Determine the (x, y) coordinate at the center of the cell enclosing the given text.  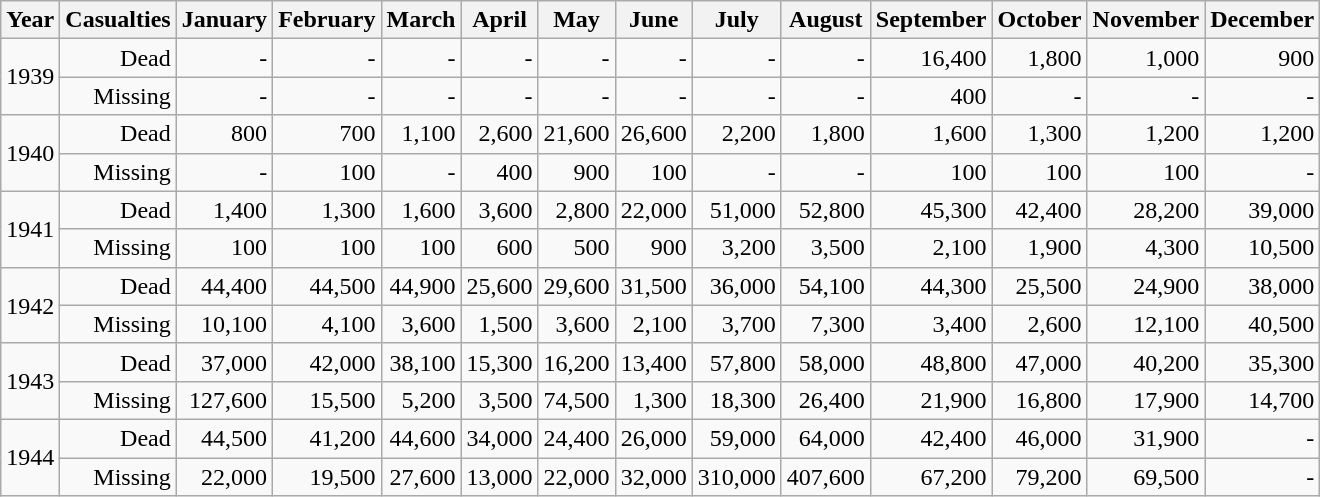
1944 (30, 457)
40,200 (1146, 362)
34,000 (500, 438)
127,600 (224, 400)
25,500 (1040, 286)
10,500 (1262, 248)
47,000 (1040, 362)
January (224, 20)
3,200 (736, 248)
52,800 (826, 210)
Year (30, 20)
14,700 (1262, 400)
1939 (30, 77)
32,000 (654, 477)
31,900 (1146, 438)
1,500 (500, 324)
407,600 (826, 477)
37,000 (224, 362)
74,500 (576, 400)
35,300 (1262, 362)
79,200 (1040, 477)
44,300 (931, 286)
36,000 (736, 286)
17,900 (1146, 400)
44,600 (421, 438)
27,600 (421, 477)
12,100 (1146, 324)
2,200 (736, 134)
600 (500, 248)
3,400 (931, 324)
5,200 (421, 400)
15,500 (327, 400)
2,800 (576, 210)
500 (576, 248)
51,000 (736, 210)
57,800 (736, 362)
26,600 (654, 134)
69,500 (1146, 477)
1942 (30, 305)
31,500 (654, 286)
4,100 (327, 324)
67,200 (931, 477)
1,400 (224, 210)
26,400 (826, 400)
19,500 (327, 477)
August (826, 20)
Casualties (118, 20)
1,000 (1146, 58)
40,500 (1262, 324)
58,000 (826, 362)
39,000 (1262, 210)
November (1146, 20)
16,400 (931, 58)
March (421, 20)
1943 (30, 381)
25,600 (500, 286)
1,900 (1040, 248)
38,100 (421, 362)
48,800 (931, 362)
April (500, 20)
54,100 (826, 286)
28,200 (1146, 210)
1941 (30, 229)
38,000 (1262, 286)
700 (327, 134)
800 (224, 134)
44,400 (224, 286)
1940 (30, 153)
4,300 (1146, 248)
June (654, 20)
18,300 (736, 400)
21,900 (931, 400)
26,000 (654, 438)
42,000 (327, 362)
21,600 (576, 134)
10,100 (224, 324)
December (1262, 20)
45,300 (931, 210)
16,200 (576, 362)
September (931, 20)
May (576, 20)
February (327, 20)
46,000 (1040, 438)
October (1040, 20)
3,700 (736, 324)
15,300 (500, 362)
16,800 (1040, 400)
1,100 (421, 134)
7,300 (826, 324)
64,000 (826, 438)
59,000 (736, 438)
41,200 (327, 438)
24,400 (576, 438)
July (736, 20)
29,600 (576, 286)
310,000 (736, 477)
44,900 (421, 286)
13,000 (500, 477)
13,400 (654, 362)
24,900 (1146, 286)
